Search for the cell housing the specified text and yield its (X, Y) center coordinate. 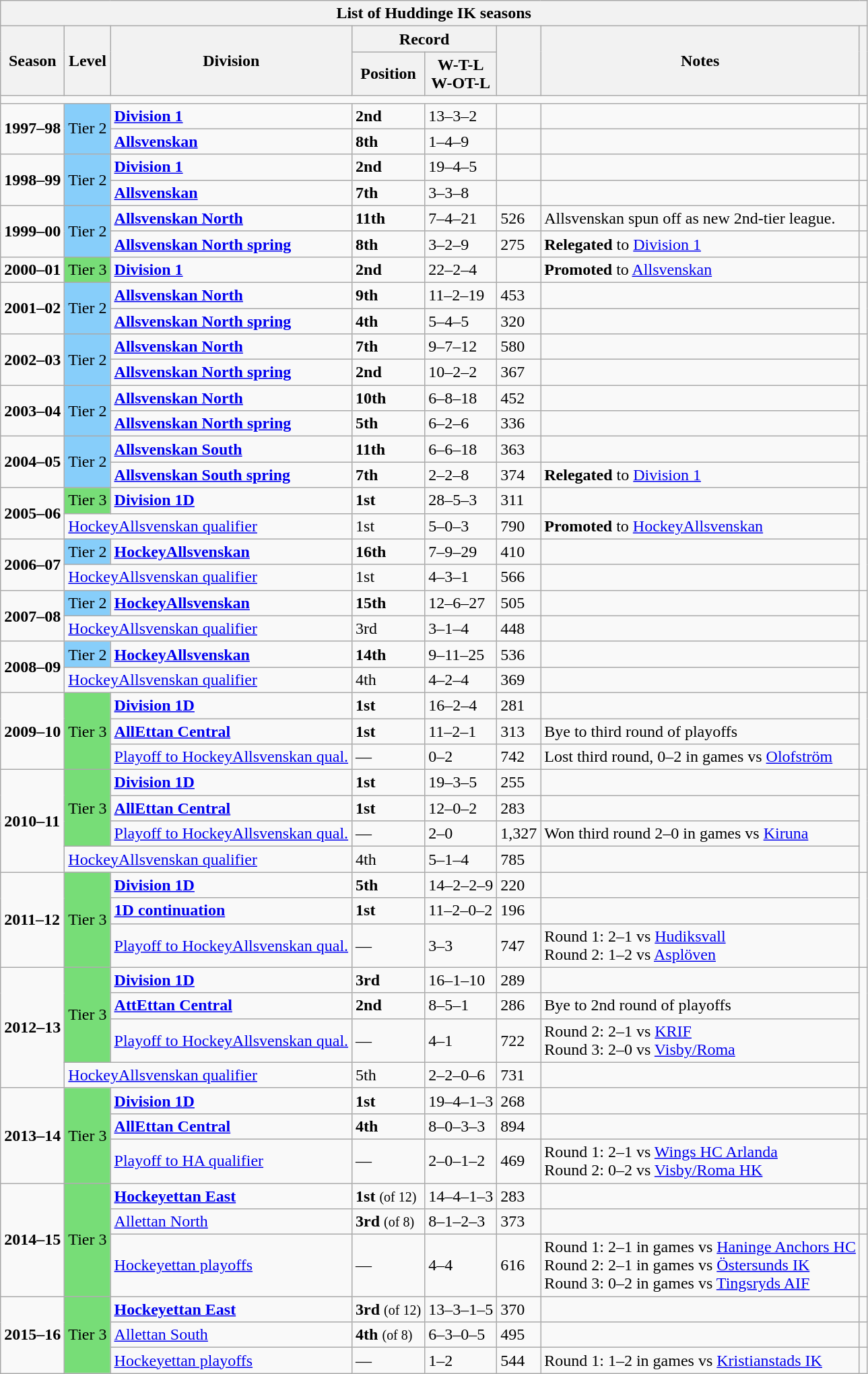
8–5–1 (461, 1006)
Bye to 2nd round of playoffs (700, 1006)
9–7–12 (461, 347)
1–2 (461, 1361)
2008–09 (32, 667)
22–2–4 (461, 269)
3–3 (461, 946)
Allettan North (232, 1222)
363 (519, 449)
6–6–18 (461, 449)
9th (389, 295)
AttEttan Central (232, 1006)
Round 1: 2–1 vs HudiksvallRound 2: 1–2 vs Asplöven (700, 946)
5–0–3 (461, 526)
2006–07 (32, 564)
2011–12 (32, 920)
11–2–19 (461, 295)
196 (519, 911)
Notes (700, 61)
12–0–2 (461, 808)
1,327 (519, 834)
11–2–0–2 (461, 911)
1998–99 (32, 180)
Round 1: 2–1 vs Wings HC ArlandaRound 2: 0–2 vs Visby/Roma HK (700, 1161)
19–4–1–3 (461, 1101)
13–3–1–5 (461, 1309)
10–2–2 (461, 372)
374 (519, 475)
268 (519, 1101)
790 (519, 526)
Won third round 2–0 in games vs Kiruna (700, 834)
2009–10 (32, 731)
220 (519, 885)
536 (519, 654)
2003–04 (32, 411)
Allsvenskan spun off as new 2nd-tier league. (700, 218)
Allsvenskan South spring (232, 475)
2013–14 (32, 1136)
8–1–2–3 (461, 1222)
1997–98 (32, 129)
367 (519, 372)
10th (389, 398)
Promoted to Allsvenskan (700, 269)
3–2–9 (461, 244)
6–2–6 (461, 424)
Round 2: 2–1 vs KRIFRound 3: 2–0 vs Visby/Roma (700, 1040)
731 (519, 1075)
3–1–4 (461, 628)
2–2–0–6 (461, 1075)
Playoff to HA qualifier (232, 1161)
3rd (of 12) (389, 1309)
2001–02 (32, 308)
16–2–4 (461, 705)
7–4–21 (461, 218)
15th (389, 603)
19–3–5 (461, 783)
3–3–8 (461, 193)
410 (519, 552)
2004–05 (32, 462)
12–6–27 (461, 603)
566 (519, 577)
W-T-LW-OT-L (461, 74)
373 (519, 1222)
8–0–3–3 (461, 1126)
311 (519, 500)
580 (519, 347)
Position (389, 74)
16th (389, 552)
505 (519, 603)
11–2–1 (461, 731)
448 (519, 628)
Round 1: 1–2 in games vs Kristianstads IK (700, 1361)
1999–00 (32, 231)
336 (519, 424)
2007–08 (32, 616)
722 (519, 1040)
616 (519, 1266)
14–4–1–3 (461, 1196)
6–3–0–5 (461, 1335)
5–4–5 (461, 321)
3rd (of 8) (389, 1222)
2002–03 (32, 360)
255 (519, 783)
1st (of 12) (389, 1196)
742 (519, 757)
14th (389, 654)
2014–15 (32, 1239)
526 (519, 218)
28–5–3 (461, 500)
785 (519, 859)
2–0 (461, 834)
0–2 (461, 757)
469 (519, 1161)
370 (519, 1309)
1–4–9 (461, 141)
4–4 (461, 1266)
286 (519, 1006)
9–11–25 (461, 654)
Allettan South (232, 1335)
1D continuation (232, 911)
2005–06 (32, 513)
747 (519, 946)
4–2–4 (461, 680)
2–2–8 (461, 475)
275 (519, 244)
Bye to third round of playoffs (700, 731)
2000–01 (32, 269)
453 (519, 295)
6–8–18 (461, 398)
4th (of 8) (389, 1335)
544 (519, 1361)
Lost third round, 0–2 in games vs Olofström (700, 757)
Season (32, 61)
Level (88, 61)
313 (519, 731)
320 (519, 321)
Division (232, 61)
Promoted to HockeyAllsvenskan (700, 526)
2–0–1–2 (461, 1161)
Record (424, 39)
2012–13 (32, 1028)
4–1 (461, 1040)
2015–16 (32, 1335)
Allsvenskan South (232, 449)
List of Huddinge IK seasons (434, 13)
14–2–2–9 (461, 885)
16–1–10 (461, 980)
13–3–2 (461, 116)
369 (519, 680)
4–3–1 (461, 577)
19–4–5 (461, 167)
Round 1: 2–1 in games vs Haninge Anchors HCRound 2: 2–1 in games vs Östersunds IKRound 3: 0–2 in games vs Tingsryds AIF (700, 1266)
894 (519, 1126)
7–9–29 (461, 552)
289 (519, 980)
452 (519, 398)
281 (519, 705)
495 (519, 1335)
2010–11 (32, 821)
5–1–4 (461, 859)
